Pinpoint the cell where the given text exists, returning its (X, Y) midpoint coordinate. 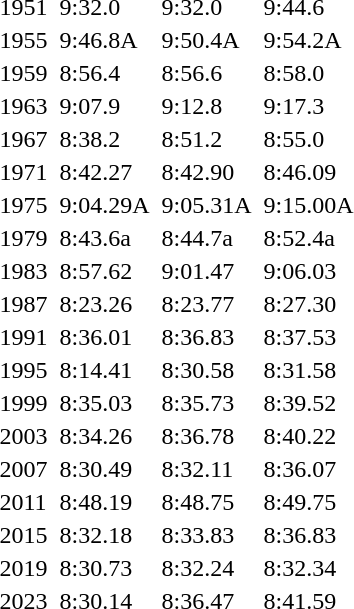
8:36.83 (206, 337)
8:48.75 (206, 502)
8:38.2 (104, 139)
8:32.18 (104, 535)
8:30.49 (104, 469)
8:36.78 (206, 436)
8:23.26 (104, 304)
9:50.4A (206, 40)
9:04.29A (104, 205)
8:44.7a (206, 238)
8:57.62 (104, 271)
8:32.24 (206, 568)
8:14.41 (104, 370)
8:23.77 (206, 304)
8:56.6 (206, 73)
8:34.26 (104, 436)
8:30.73 (104, 568)
8:36.01 (104, 337)
8:33.83 (206, 535)
8:30.58 (206, 370)
8:42.27 (104, 172)
8:42.90 (206, 172)
8:51.2 (206, 139)
8:35.03 (104, 403)
8:32.11 (206, 469)
8:56.4 (104, 73)
8:43.6a (104, 238)
9:46.8A (104, 40)
9:07.9 (104, 106)
8:35.73 (206, 403)
9:05.31A (206, 205)
9:12.8 (206, 106)
8:48.19 (104, 502)
9:01.47 (206, 271)
